Pinpoint the cell where the given text exists, returning its (x, y) midpoint coordinate. 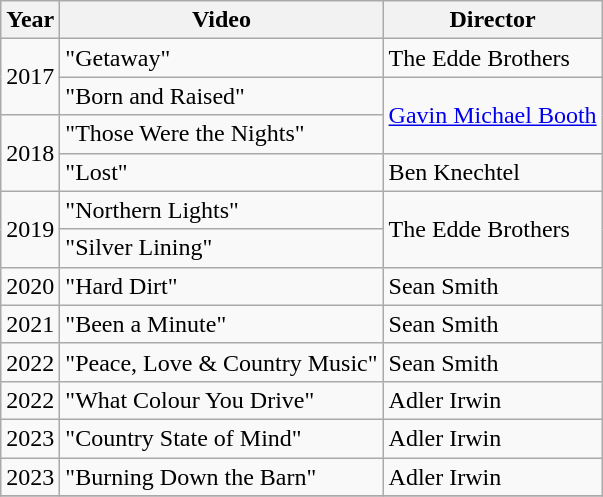
"Born and Raised" (222, 96)
"Getaway" (222, 58)
"Hard Dirt" (222, 286)
2020 (30, 286)
Year (30, 20)
"Silver Lining" (222, 248)
2019 (30, 229)
"Peace, Love & Country Music" (222, 362)
"What Colour You Drive" (222, 400)
2018 (30, 153)
"Burning Down the Barn" (222, 477)
"Lost" (222, 172)
"Northern Lights" (222, 210)
Video (222, 20)
"Country State of Mind" (222, 438)
Gavin Michael Booth (492, 115)
2017 (30, 77)
"Been a Minute" (222, 324)
2021 (30, 324)
"Those Were the Nights" (222, 134)
Ben Knechtel (492, 172)
Director (492, 20)
